Search for the cell housing the specified text and yield its [x, y] center coordinate. 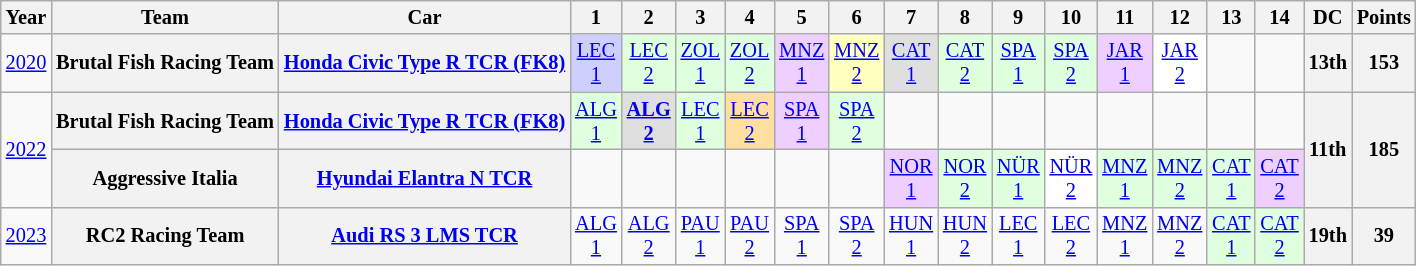
2023 [26, 236]
10 [1072, 17]
ZOL1 [700, 63]
19th [1328, 236]
Aggressive Italia [165, 178]
Points [1384, 17]
14 [1279, 17]
2022 [26, 150]
4 [750, 17]
PAU1 [700, 236]
Team [165, 17]
HUN2 [965, 236]
NÜR2 [1072, 178]
3 [700, 17]
NÜR1 [1018, 178]
1 [596, 17]
Hyundai Elantra N TCR [424, 178]
13th [1328, 63]
NOR2 [965, 178]
JAR1 [1124, 63]
DC [1328, 17]
RC2 Racing Team [165, 236]
12 [1180, 17]
5 [802, 17]
6 [856, 17]
PAU2 [750, 236]
185 [1384, 150]
2 [649, 17]
8 [965, 17]
153 [1384, 63]
7 [911, 17]
HUN1 [911, 236]
Year [26, 17]
JAR2 [1180, 63]
11th [1328, 150]
NOR1 [911, 178]
13 [1231, 17]
39 [1384, 236]
ZOL2 [750, 63]
2020 [26, 63]
Audi RS 3 LMS TCR [424, 236]
9 [1018, 17]
11 [1124, 17]
Car [424, 17]
